Capture the cell that displays the provided text and extract its (X, Y) central coordinate. 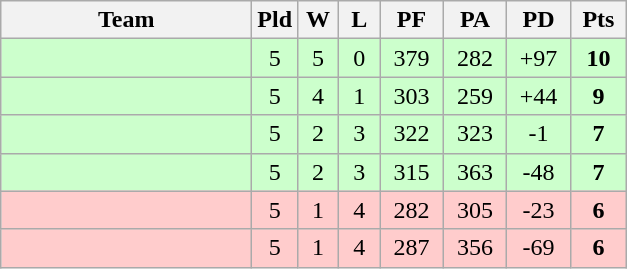
315 (412, 172)
+97 (539, 58)
Team (126, 20)
W (318, 20)
L (360, 20)
-48 (539, 172)
303 (412, 96)
0 (360, 58)
10 (598, 58)
-1 (539, 134)
Pld (275, 20)
PA (475, 20)
363 (475, 172)
+44 (539, 96)
9 (598, 96)
Pts (598, 20)
259 (475, 96)
-69 (539, 248)
-23 (539, 210)
379 (412, 58)
287 (412, 248)
322 (412, 134)
PF (412, 20)
PD (539, 20)
356 (475, 248)
323 (475, 134)
305 (475, 210)
